Output the (X, Y) coordinate of the center of the cell containing the given text.  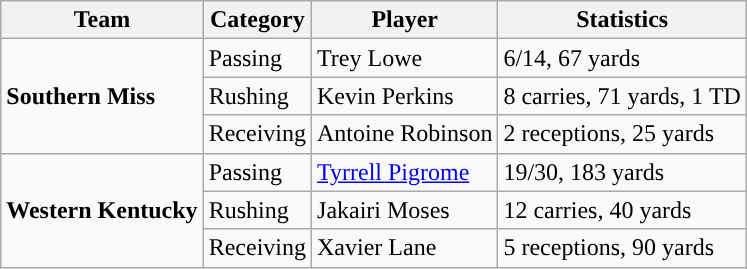
Western Kentucky (102, 210)
8 carries, 71 yards, 1 TD (622, 96)
Antoine Robinson (405, 134)
Jakairi Moses (405, 210)
5 receptions, 90 yards (622, 248)
Tyrrell Pigrome (405, 172)
2 receptions, 25 yards (622, 134)
Trey Lowe (405, 58)
Statistics (622, 20)
Category (257, 20)
6/14, 67 yards (622, 58)
Team (102, 20)
Southern Miss (102, 96)
Player (405, 20)
Kevin Perkins (405, 96)
19/30, 183 yards (622, 172)
12 carries, 40 yards (622, 210)
Xavier Lane (405, 248)
